Pinpoint the cell where the given text exists, returning its (x, y) midpoint coordinate. 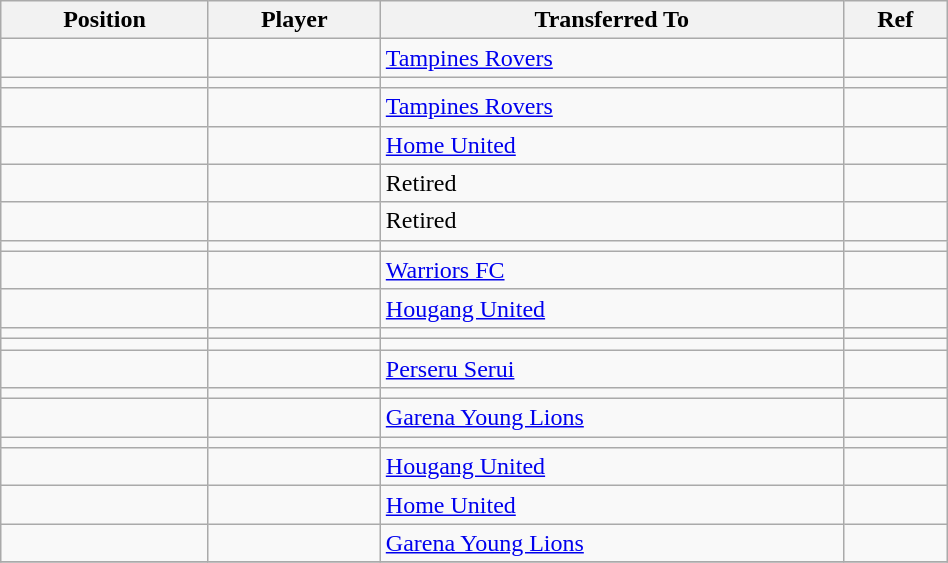
Ref (895, 20)
Perseru Serui (612, 369)
Warriors FC (612, 270)
Player (294, 20)
Transferred To (612, 20)
Position (105, 20)
